Determine the [X, Y] coordinate at the center of the cell enclosing the given text.  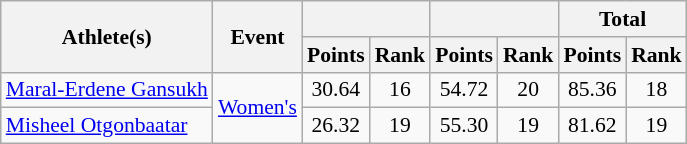
16 [400, 90]
85.36 [592, 90]
30.64 [336, 90]
Event [258, 36]
26.32 [336, 126]
Maral-Erdene Gansukh [107, 90]
55.30 [464, 126]
Misheel Otgonbaatar [107, 126]
Total [622, 19]
54.72 [464, 90]
81.62 [592, 126]
18 [656, 90]
20 [528, 90]
Athlete(s) [107, 36]
Women's [258, 108]
